Output the (x, y) coordinate of the center of the cell containing the given text.  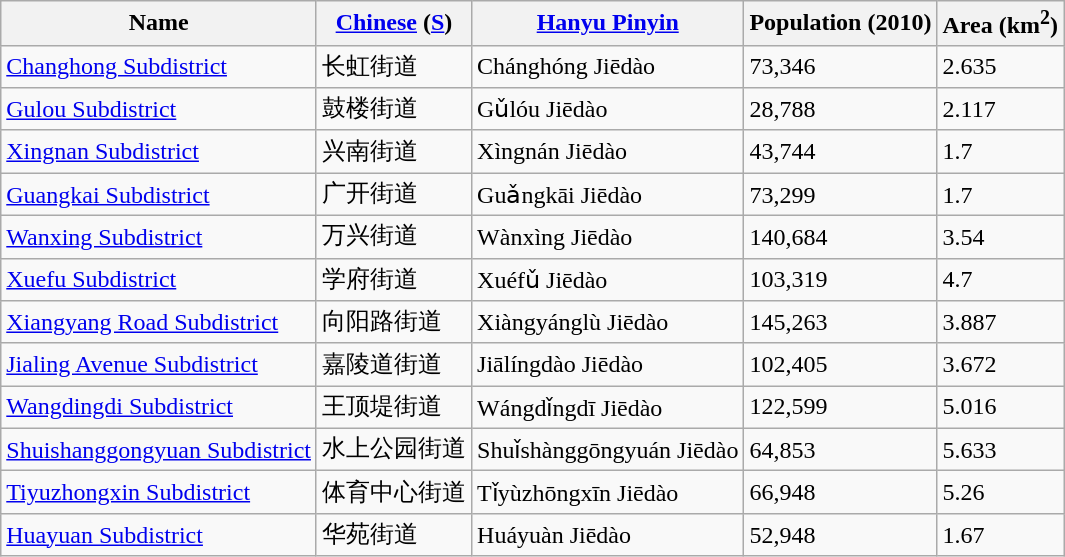
Changhong Subdistrict (159, 66)
Huáyuàn Jiēdào (608, 534)
Huayuan Subdistrict (159, 534)
华苑街道 (394, 534)
水上公园街道 (394, 450)
103,319 (840, 280)
Guangkai Subdistrict (159, 194)
Xiàngyánglù Jiēdào (608, 322)
王顶堤街道 (394, 408)
兴南街道 (394, 152)
Xuéfǔ Jiēdào (608, 280)
64,853 (840, 450)
3.887 (1000, 322)
长虹街道 (394, 66)
2.635 (1000, 66)
5.633 (1000, 450)
Shuishanggongyuan Subdistrict (159, 450)
Jiālíngdào Jiēdào (608, 364)
Jialing Avenue Subdistrict (159, 364)
52,948 (840, 534)
5.016 (1000, 408)
73,346 (840, 66)
Tǐyùzhōngxīn Jiēdào (608, 492)
向阳路街道 (394, 322)
广开街道 (394, 194)
Area (km2) (1000, 24)
Wanxing Subdistrict (159, 238)
2.117 (1000, 110)
3.672 (1000, 364)
145,263 (840, 322)
Gulou Subdistrict (159, 110)
学府街道 (394, 280)
Wangdingdi Subdistrict (159, 408)
Guǎngkāi Jiēdào (608, 194)
Xìngnán Jiēdào (608, 152)
Shuǐshànggōngyuán Jiēdào (608, 450)
Xuefu Subdistrict (159, 280)
5.26 (1000, 492)
Xiangyang Road Subdistrict (159, 322)
Tiyuzhongxin Subdistrict (159, 492)
Population (2010) (840, 24)
4.7 (1000, 280)
1.67 (1000, 534)
Chánghóng Jiēdào (608, 66)
28,788 (840, 110)
Xingnan Subdistrict (159, 152)
3.54 (1000, 238)
Name (159, 24)
Wángdǐngdī Jiēdào (608, 408)
43,744 (840, 152)
Chinese (S) (394, 24)
Gǔlóu Jiēdào (608, 110)
140,684 (840, 238)
嘉陵道街道 (394, 364)
73,299 (840, 194)
Hanyu Pinyin (608, 24)
体育中心街道 (394, 492)
鼓楼街道 (394, 110)
万兴街道 (394, 238)
102,405 (840, 364)
122,599 (840, 408)
66,948 (840, 492)
Wànxìng Jiēdào (608, 238)
